Search for the cell housing the specified text and yield its (x, y) center coordinate. 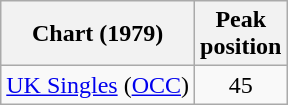
Chart (1979) (98, 34)
Peakposition (241, 34)
UK Singles (OCC) (98, 85)
45 (241, 85)
